From the cell containing the given text, extract its center point as [x, y] coordinate. 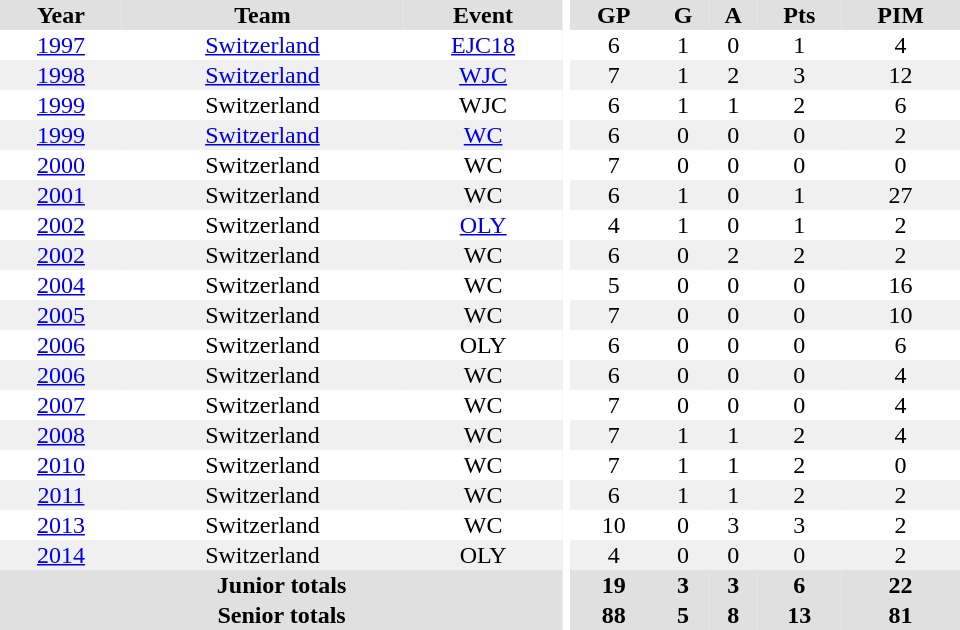
2001 [61, 195]
12 [900, 75]
19 [614, 585]
2005 [61, 315]
1997 [61, 45]
Pts [800, 15]
2000 [61, 165]
81 [900, 615]
EJC18 [483, 45]
22 [900, 585]
2013 [61, 525]
Year [61, 15]
2011 [61, 495]
PIM [900, 15]
A [734, 15]
G [683, 15]
1998 [61, 75]
Junior totals [282, 585]
2014 [61, 555]
88 [614, 615]
2007 [61, 405]
16 [900, 285]
2010 [61, 465]
13 [800, 615]
GP [614, 15]
27 [900, 195]
2004 [61, 285]
Senior totals [282, 615]
Event [483, 15]
2008 [61, 435]
8 [734, 615]
Team [262, 15]
